Scan for the cell matching the given text and deliver its (x, y) coordinate at center. 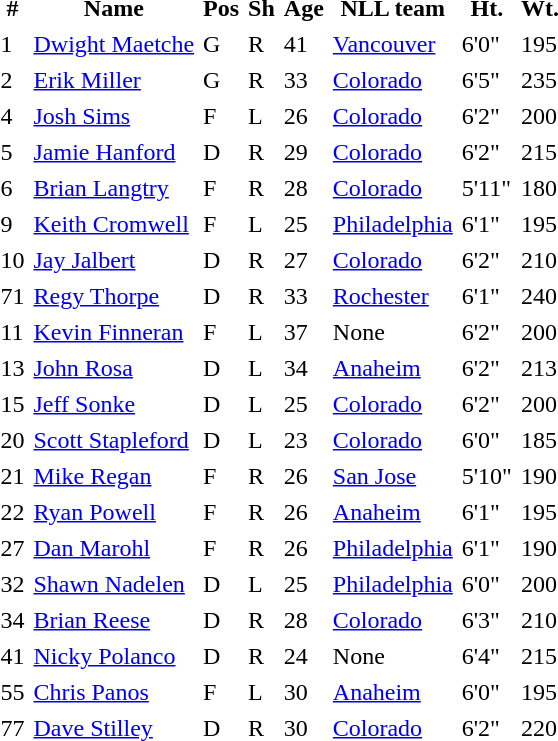
5'10" (486, 476)
Chris Panos (114, 692)
Ryan Powell (114, 512)
Regy Thorpe (114, 296)
Jamie Hanford (114, 152)
24 (304, 656)
Dwight Maetche (114, 44)
Kevin Finneran (114, 332)
John Rosa (114, 368)
29 (304, 152)
Shawn Nadelen (114, 584)
Mike Regan (114, 476)
27 (304, 260)
Brian Reese (114, 620)
Nicky Polanco (114, 656)
Erik Miller (114, 80)
Josh Sims (114, 116)
30 (304, 692)
Brian Langtry (114, 188)
Rochester (392, 296)
34 (304, 368)
Keith Cromwell (114, 224)
6'3" (486, 620)
6'4" (486, 656)
San Jose (392, 476)
5'11" (486, 188)
41 (304, 44)
23 (304, 440)
Scott Stapleford (114, 440)
Vancouver (392, 44)
37 (304, 332)
Jay Jalbert (114, 260)
6'5" (486, 80)
Jeff Sonke (114, 404)
Dan Marohl (114, 548)
